Pinpoint the cell where the given text exists, returning its [x, y] midpoint coordinate. 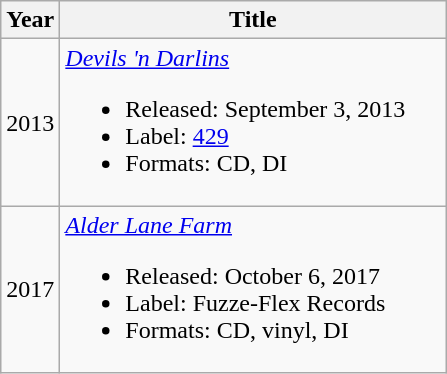
Devils 'n DarlinsReleased: September 3, 2013Label: 429Formats: CD, DI [253, 122]
Alder Lane FarmReleased: October 6, 2017Label: Fuzze-Flex RecordsFormats: CD, vinyl, DI [253, 290]
2013 [30, 122]
Title [253, 20]
2017 [30, 290]
Year [30, 20]
